For the text-containing cell, return its midpoint in (x, y) coordinate format. 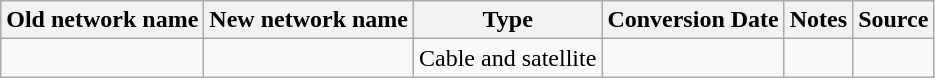
Notes (818, 20)
Old network name (102, 20)
Conversion Date (693, 20)
Source (894, 20)
Type (508, 20)
Cable and satellite (508, 58)
New network name (309, 20)
